Extract the (X, Y) coordinate from the center of the cell holding the provided text.  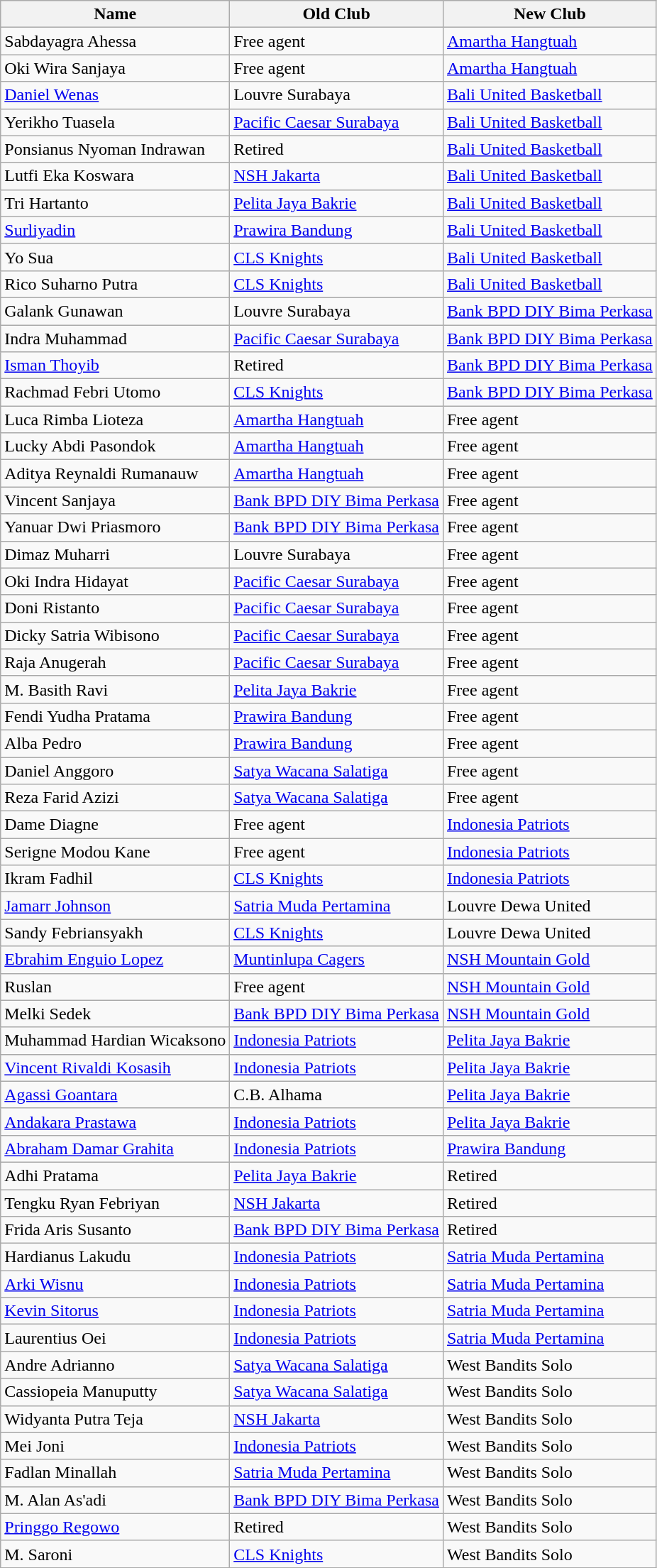
Ebrahim Enguio Lopez (115, 960)
Reza Farid Azizi (115, 798)
C.B. Alhama (336, 1095)
Ponsianus Nyoman Indrawan (115, 149)
Vincent Rivaldi Kosasih (115, 1068)
Lutfi Eka Koswara (115, 176)
Lucky Abdi Pasondok (115, 446)
Rachmad Febri Utomo (115, 393)
New Club (549, 14)
Ruslan (115, 987)
Rico Suharno Putra (115, 284)
Fadlan Minallah (115, 1473)
Raja Anugerah (115, 662)
Andakara Prastawa (115, 1122)
Yanuar Dwi Priasmoro (115, 527)
Mei Joni (115, 1446)
Oki Wira Sanjaya (115, 68)
Muhammad Hardian Wicaksono (115, 1041)
Name (115, 14)
Daniel Wenas (115, 95)
Laurentius Oei (115, 1338)
Dame Diagne (115, 825)
Agassi Goantara (115, 1095)
Sabdayagra Ahessa (115, 41)
Yerikho Tuasela (115, 122)
Cassiopeia Manuputty (115, 1392)
Old Club (336, 14)
Andre Adrianno (115, 1365)
Vincent Sanjaya (115, 500)
Hardianus Lakudu (115, 1257)
Pringgo Regowo (115, 1527)
Ikram Fadhil (115, 879)
Alba Pedro (115, 743)
M. Basith Ravi (115, 689)
Surliyadin (115, 230)
Yo Sua (115, 257)
Galank Gunawan (115, 311)
Widyanta Putra Teja (115, 1419)
Dimaz Muharri (115, 554)
Sandy Febriansyakh (115, 933)
Serigne Modou Kane (115, 852)
Melki Sedek (115, 1014)
Arki Wisnu (115, 1284)
Daniel Anggoro (115, 770)
Fendi Yudha Pratama (115, 716)
Isman Thoyib (115, 366)
Dicky Satria Wibisono (115, 635)
M. Saroni (115, 1554)
Jamarr Johnson (115, 906)
Abraham Damar Grahita (115, 1148)
Frida Aris Susanto (115, 1230)
Muntinlupa Cagers (336, 960)
Aditya Reynaldi Rumanauw (115, 473)
Doni Ristanto (115, 608)
Tengku Ryan Febriyan (115, 1203)
Kevin Sitorus (115, 1311)
Oki Indra Hidayat (115, 581)
M. Alan As'adi (115, 1500)
Indra Muhammad (115, 339)
Adhi Pratama (115, 1175)
Luca Rimba Lioteza (115, 420)
Tri Hartanto (115, 203)
